Determine the (x, y) coordinate at the center of the cell enclosing the given text.  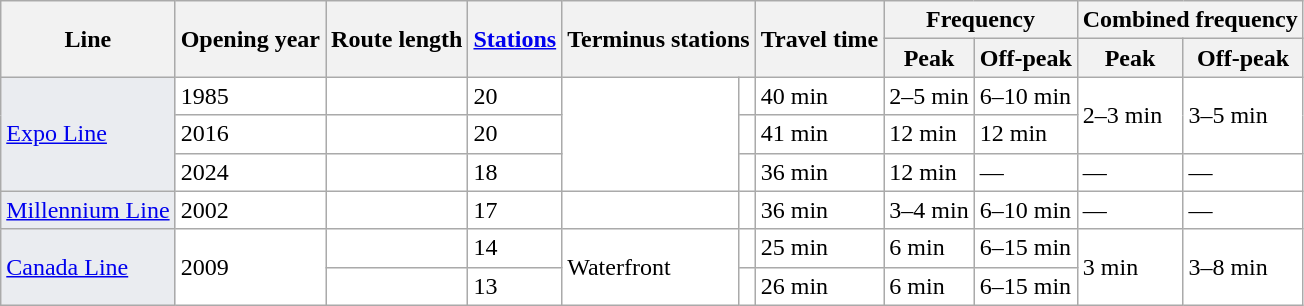
Stations (515, 39)
2002 (250, 210)
Line (88, 39)
2–5 min (929, 96)
3–8 min (1243, 267)
13 (515, 286)
2024 (250, 172)
3–4 min (929, 210)
18 (515, 172)
40 min (820, 96)
3 min (1130, 267)
2016 (250, 134)
Waterfront (650, 267)
Travel time (820, 39)
17 (515, 210)
2–3 min (1130, 115)
Terminus stations (659, 39)
25 min (820, 248)
Route length (397, 39)
Opening year (250, 39)
Expo Line (88, 134)
Canada Line (88, 267)
41 min (820, 134)
3–5 min (1243, 115)
Millennium Line (88, 210)
1985 (250, 96)
26 min (820, 286)
2009 (250, 267)
14 (515, 248)
Frequency (980, 20)
Combined frequency (1190, 20)
